Determine the [X, Y] coordinate at the center of the cell enclosing the given text.  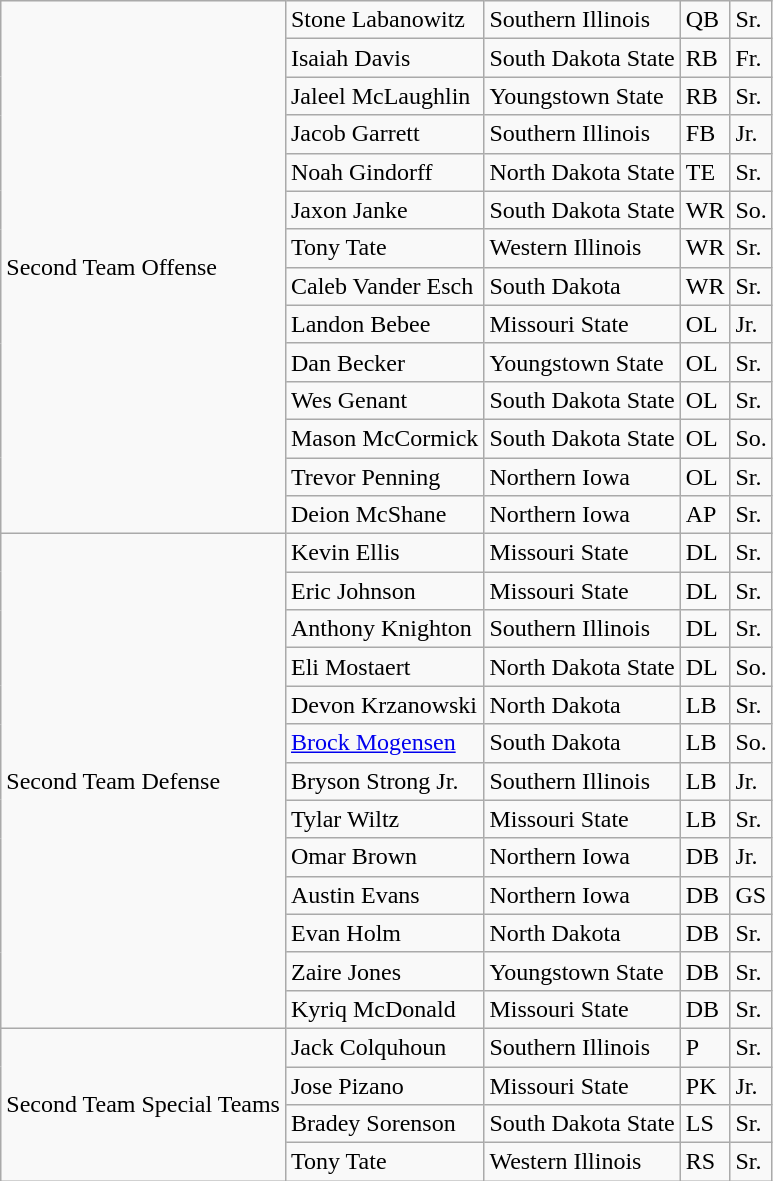
Isaiah Davis [384, 58]
Devon Krzanowski [384, 705]
Caleb Vander Esch [384, 286]
Dan Becker [384, 362]
Second Team Special Teams [144, 1104]
Trevor Penning [384, 477]
Second Team Defense [144, 782]
P [705, 1047]
Anthony Knighton [384, 629]
TE [705, 172]
Deion McShane [384, 515]
Brock Mogensen [384, 743]
Bradey Sorenson [384, 1124]
Jacob Garrett [384, 134]
Landon Bebee [384, 324]
Fr. [751, 58]
Jack Colquhoun [384, 1047]
Eric Johnson [384, 591]
Jose Pizano [384, 1085]
PK [705, 1085]
Zaire Jones [384, 971]
Stone Labanowitz [384, 20]
FB [705, 134]
Austin Evans [384, 895]
Mason McCormick [384, 438]
Evan Holm [384, 933]
Bryson Strong Jr. [384, 781]
Eli Mostaert [384, 667]
Omar Brown [384, 857]
Wes Genant [384, 400]
RS [705, 1162]
Second Team Offense [144, 268]
AP [705, 515]
Kevin Ellis [384, 553]
Jaleel McLaughlin [384, 96]
QB [705, 20]
Noah Gindorff [384, 172]
GS [751, 895]
Jaxon Janke [384, 210]
Kyriq McDonald [384, 1009]
Tylar Wiltz [384, 819]
LS [705, 1124]
